Provide the (x, y) coordinate of the cell's center where the given text is located.  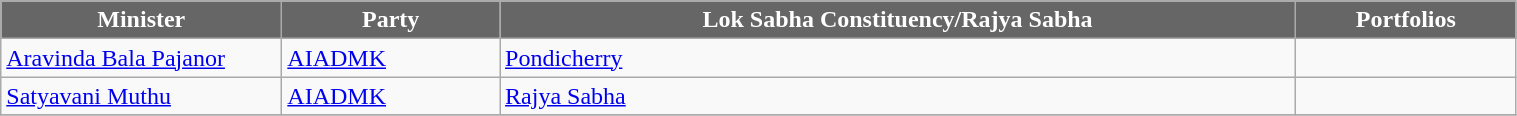
Pondicherry (898, 58)
Satyavani Muthu (142, 96)
Rajya Sabha (898, 96)
Portfolios (1406, 20)
Party (391, 20)
Aravinda Bala Pajanor (142, 58)
Minister (142, 20)
Lok Sabha Constituency/Rajya Sabha (898, 20)
